Extract the (X, Y) coordinate from the center of the cell holding the provided text.  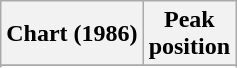
Chart (1986) (72, 34)
Peakposition (189, 34)
